Detect which cell encompasses the target text, then output its (X, Y) center coordinate. 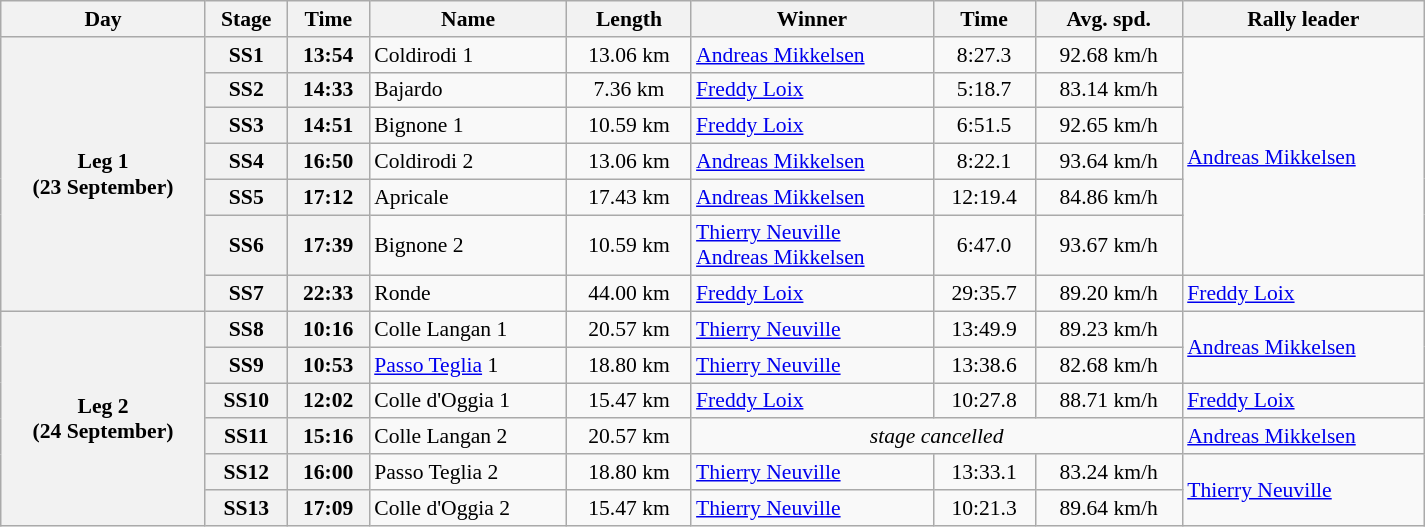
82.68 km/h (1108, 365)
17.43 km (629, 197)
Rally leader (1303, 19)
Leg 1(23 September) (104, 174)
Avg. spd. (1108, 19)
93.67 km/h (1108, 246)
10:16 (328, 330)
Apricale (468, 197)
14:33 (328, 90)
6:47.0 (984, 246)
44.00 km (629, 294)
5:18.7 (984, 90)
Colle Langan 2 (468, 437)
84.86 km/h (1108, 197)
stage cancelled (936, 437)
92.68 km/h (1108, 55)
Passo Teglia 1 (468, 365)
Stage (246, 19)
29:35.7 (984, 294)
12:02 (328, 401)
SS4 (246, 162)
10:53 (328, 365)
Ronde (468, 294)
16:50 (328, 162)
13:38.6 (984, 365)
Leg 2(24 September) (104, 419)
SS3 (246, 126)
83.14 km/h (1108, 90)
SS10 (246, 401)
17:39 (328, 246)
Colle d'Oggia 1 (468, 401)
SS9 (246, 365)
Bajardo (468, 90)
SS6 (246, 246)
12:19.4 (984, 197)
Day (104, 19)
SS11 (246, 437)
Colle Langan 1 (468, 330)
89.64 km/h (1108, 508)
13:33.1 (984, 472)
Bignone 2 (468, 246)
16:00 (328, 472)
Winner (812, 19)
13:49.9 (984, 330)
89.20 km/h (1108, 294)
Name (468, 19)
SS5 (246, 197)
Coldirodi 1 (468, 55)
15:16 (328, 437)
10:27.8 (984, 401)
Colle d'Oggia 2 (468, 508)
22:33 (328, 294)
SS7 (246, 294)
10:21.3 (984, 508)
SS13 (246, 508)
88.71 km/h (1108, 401)
8:22.1 (984, 162)
92.65 km/h (1108, 126)
89.23 km/h (1108, 330)
Coldirodi 2 (468, 162)
SS2 (246, 90)
SS8 (246, 330)
13:54 (328, 55)
83.24 km/h (1108, 472)
Bignone 1 (468, 126)
17:09 (328, 508)
Thierry Neuville Andreas Mikkelsen (812, 246)
SS1 (246, 55)
Length (629, 19)
14:51 (328, 126)
7.36 km (629, 90)
8:27.3 (984, 55)
17:12 (328, 197)
Passo Teglia 2 (468, 472)
SS12 (246, 472)
93.64 km/h (1108, 162)
6:51.5 (984, 126)
